Locate the cell with the specified text and output its [X, Y] center coordinate. 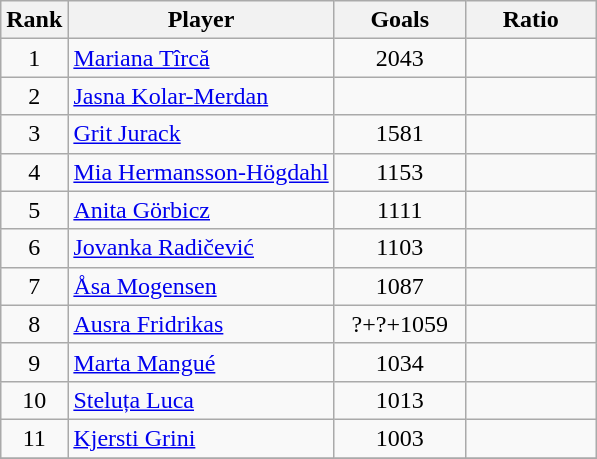
Åsa Mogensen [201, 286]
Mia Hermansson-Högdahl [201, 172]
2043 [400, 58]
6 [34, 248]
5 [34, 210]
Ratio [530, 20]
Ausra Fridrikas [201, 324]
Jovanka Radičević [201, 248]
10 [34, 400]
2 [34, 96]
1153 [400, 172]
1111 [400, 210]
11 [34, 438]
Marta Mangué [201, 362]
Goals [400, 20]
1087 [400, 286]
Steluța Luca [201, 400]
Anita Görbicz [201, 210]
Mariana Tîrcă [201, 58]
Jasna Kolar-Merdan [201, 96]
4 [34, 172]
1003 [400, 438]
1013 [400, 400]
Player [201, 20]
1 [34, 58]
Kjersti Grini [201, 438]
9 [34, 362]
Grit Jurack [201, 134]
1581 [400, 134]
Rank [34, 20]
1103 [400, 248]
7 [34, 286]
?+?+1059 [400, 324]
3 [34, 134]
1034 [400, 362]
8 [34, 324]
